Scan for the cell matching the given text and deliver its (X, Y) coordinate at center. 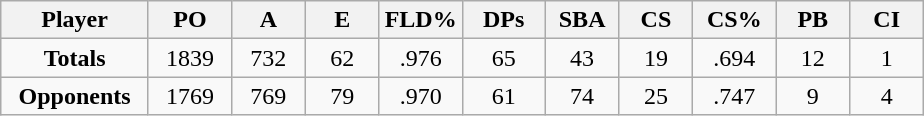
.970 (420, 96)
.976 (420, 58)
1 (887, 58)
1839 (190, 58)
732 (268, 58)
61 (504, 96)
43 (582, 58)
4 (887, 96)
25 (656, 96)
Opponents (75, 96)
DPs (504, 20)
79 (342, 96)
SBA (582, 20)
12 (813, 58)
19 (656, 58)
65 (504, 58)
PB (813, 20)
1769 (190, 96)
CS (656, 20)
CS% (734, 20)
.747 (734, 96)
FLD% (420, 20)
E (342, 20)
PO (190, 20)
Totals (75, 58)
62 (342, 58)
769 (268, 96)
.694 (734, 58)
CI (887, 20)
74 (582, 96)
9 (813, 96)
A (268, 20)
Player (75, 20)
